Provide the [x, y] coordinate of the cell's center where the given text is located.  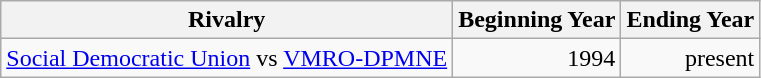
Ending Year [690, 20]
Social Democratic Union vs VMRO-DPMNE [227, 58]
Beginning Year [537, 20]
1994 [537, 58]
present [690, 58]
Rivalry [227, 20]
